From the cell containing the given text, extract its center point as (X, Y) coordinate. 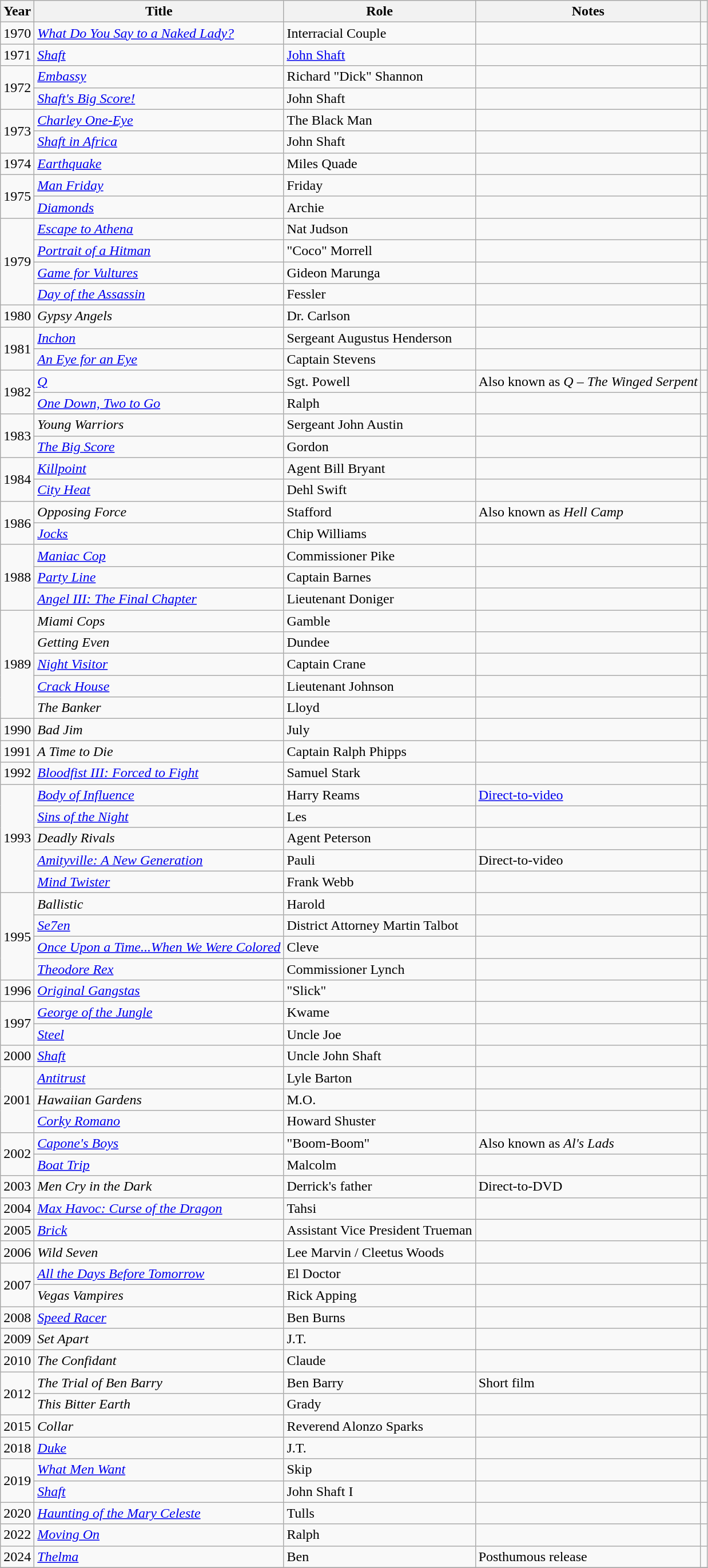
Party Line (159, 577)
Also known as Hell Camp (588, 512)
Interracial Couple (380, 33)
Assistant Vice President Trueman (380, 1230)
"Boom-Boom" (380, 1143)
Also known as Al's Lads (588, 1143)
Lieutenant Johnson (380, 686)
Miami Cops (159, 620)
Tulls (380, 1513)
Getting Even (159, 643)
Killpoint (159, 468)
The Trial of Ben Barry (159, 1383)
Day of the Assassin (159, 295)
Nat Judson (380, 229)
Opposing Force (159, 512)
1973 (17, 131)
1993 (17, 838)
2024 (17, 1557)
Gordon (380, 447)
Hawaiian Gardens (159, 1100)
Captain Stevens (380, 360)
Portrait of a Hitman (159, 250)
Stafford (380, 512)
Sergeant Augustus Henderson (380, 338)
2022 (17, 1535)
Reverend Alonzo Sparks (380, 1426)
What Do You Say to a Naked Lady? (159, 33)
Also known as Q – The Winged Serpent (588, 381)
Les (380, 817)
Embassy (159, 77)
Role (380, 11)
Friday (380, 185)
The Confidant (159, 1361)
Once Upon a Time...When We Were Colored (159, 947)
Grady (380, 1404)
Claude (380, 1361)
Mind Twister (159, 882)
Captain Ralph Phipps (380, 751)
Sins of the Night (159, 817)
Lloyd (380, 708)
Richard "Dick" Shannon (380, 77)
1992 (17, 773)
Ben (380, 1557)
1991 (17, 751)
2010 (17, 1361)
One Down, Two to Go (159, 403)
Year (17, 11)
Young Warriors (159, 425)
Gamble (380, 620)
1984 (17, 479)
All the Days Before Tomorrow (159, 1273)
1975 (17, 196)
Jocks (159, 534)
Chip Williams (380, 534)
Captain Barnes (380, 577)
Thelma (159, 1557)
District Attorney Martin Talbot (380, 925)
El Doctor (380, 1273)
Kwame (380, 1013)
2000 (17, 1056)
Boat Trip (159, 1165)
John Shaft I (380, 1491)
Duke (159, 1448)
Harry Reams (380, 795)
Skip (380, 1470)
Set Apart (159, 1339)
Vegas Vampires (159, 1295)
Frank Webb (380, 882)
Gideon Marunga (380, 273)
Ben Barry (380, 1383)
2005 (17, 1230)
Miles Quade (380, 164)
Lee Marvin / Cleetus Woods (380, 1252)
2007 (17, 1284)
1982 (17, 392)
Original Gangstas (159, 991)
1996 (17, 991)
The Banker (159, 708)
Shaft in Africa (159, 142)
Night Visitor (159, 664)
Deadly Rivals (159, 838)
Speed Racer (159, 1317)
2009 (17, 1339)
Amityville: A New Generation (159, 860)
Corky Romano (159, 1121)
1986 (17, 523)
Man Friday (159, 185)
The Big Score (159, 447)
Lieutenant Doniger (380, 599)
1974 (17, 164)
Antitrust (159, 1078)
Angel III: The Final Chapter (159, 599)
2004 (17, 1208)
Maniac Cop (159, 555)
George of the Jungle (159, 1013)
Archie (380, 207)
M.O. (380, 1100)
2020 (17, 1513)
Agent Peterson (380, 838)
Body of Influence (159, 795)
1980 (17, 316)
Short film (588, 1383)
Sergeant John Austin (380, 425)
Steel (159, 1034)
Dehl Swift (380, 490)
Earthquake (159, 164)
Captain Crane (380, 664)
Bloodfist III: Forced to Fight (159, 773)
1972 (17, 87)
2002 (17, 1154)
Ben Burns (380, 1317)
1979 (17, 261)
Samuel Stark (380, 773)
Sgt. Powell (380, 381)
Harold (380, 904)
Shaft's Big Score! (159, 98)
Fessler (380, 295)
1970 (17, 33)
Dr. Carlson (380, 316)
Gypsy Angels (159, 316)
1988 (17, 577)
Escape to Athena (159, 229)
This Bitter Earth (159, 1404)
An Eye for an Eye (159, 360)
City Heat (159, 490)
Posthumous release (588, 1557)
Game for Vultures (159, 273)
Notes (588, 11)
Moving On (159, 1535)
Charley One-Eye (159, 120)
Direct-to-DVD (588, 1187)
Ballistic (159, 904)
July (380, 730)
Diamonds (159, 207)
Wild Seven (159, 1252)
1995 (17, 936)
2008 (17, 1317)
Uncle Joe (380, 1034)
2018 (17, 1448)
1983 (17, 436)
1989 (17, 664)
2001 (17, 1100)
1990 (17, 730)
Tahsi (380, 1208)
2003 (17, 1187)
The Black Man (380, 120)
Bad Jim (159, 730)
Dundee (380, 643)
Q (159, 381)
Lyle Barton (380, 1078)
Men Cry in the Dark (159, 1187)
Se7en (159, 925)
Haunting of the Mary Celeste (159, 1513)
What Men Want (159, 1470)
1971 (17, 55)
2006 (17, 1252)
Capone's Boys (159, 1143)
Cleve (380, 947)
Rick Apping (380, 1295)
A Time to Die (159, 751)
Commissioner Pike (380, 555)
Commissioner Lynch (380, 969)
Derrick's father (380, 1187)
2019 (17, 1481)
Uncle John Shaft (380, 1056)
Pauli (380, 860)
Max Havoc: Curse of the Dragon (159, 1208)
Howard Shuster (380, 1121)
1981 (17, 349)
Crack House (159, 686)
Theodore Rex (159, 969)
1997 (17, 1024)
"Coco" Morrell (380, 250)
Collar (159, 1426)
Inchon (159, 338)
Agent Bill Bryant (380, 468)
"Slick" (380, 991)
Title (159, 11)
Brick (159, 1230)
2012 (17, 1394)
Malcolm (380, 1165)
2015 (17, 1426)
